Return the [x, y] coordinate for the center point of the cell that contains the specified text.  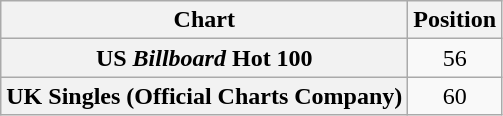
56 [455, 58]
US Billboard Hot 100 [204, 58]
60 [455, 96]
Chart [204, 20]
Position [455, 20]
UK Singles (Official Charts Company) [204, 96]
